Capture the cell that displays the provided text and extract its [X, Y] central coordinate. 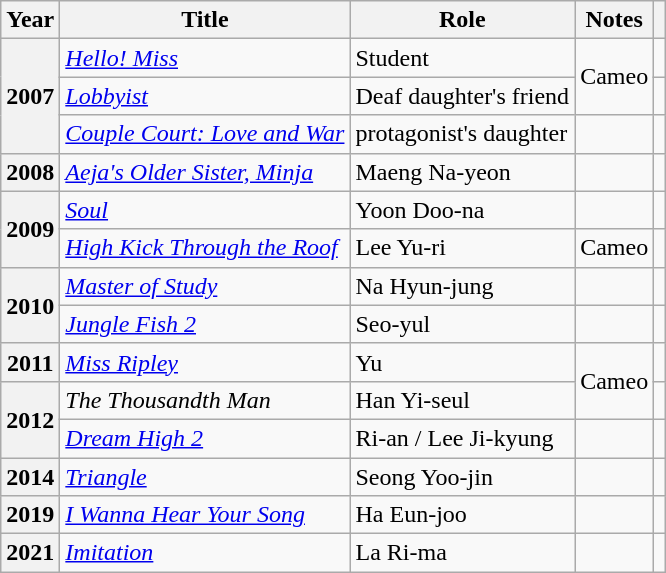
Title [205, 20]
I Wanna Hear Your Song [205, 515]
Yoon Doo-na [462, 210]
Couple Court: Love and War [205, 134]
High Kick Through the Roof [205, 248]
Ri-an / Lee Ji-kyung [462, 438]
Seo-yul [462, 324]
protagonist's daughter [462, 134]
2007 [30, 96]
Deaf daughter's friend [462, 96]
2019 [30, 515]
La Ri-ma [462, 553]
Aeja's Older Sister, Minja [205, 172]
2008 [30, 172]
Master of Study [205, 286]
2012 [30, 419]
2011 [30, 362]
Yu [462, 362]
2014 [30, 477]
Lobbyist [205, 96]
The Thousandth Man [205, 400]
Imitation [205, 553]
Seong Yoo-jin [462, 477]
Miss Ripley [205, 362]
Hello! Miss [205, 58]
Role [462, 20]
2010 [30, 305]
Dream High 2 [205, 438]
Triangle [205, 477]
Year [30, 20]
2021 [30, 553]
Soul [205, 210]
Ha Eun-joo [462, 515]
Lee Yu-ri [462, 248]
Han Yi-seul [462, 400]
Jungle Fish 2 [205, 324]
2009 [30, 229]
Maeng Na-yeon [462, 172]
Na Hyun-jung [462, 286]
Student [462, 58]
Notes [614, 20]
